Detect which cell encompasses the target text, then output its (x, y) center coordinate. 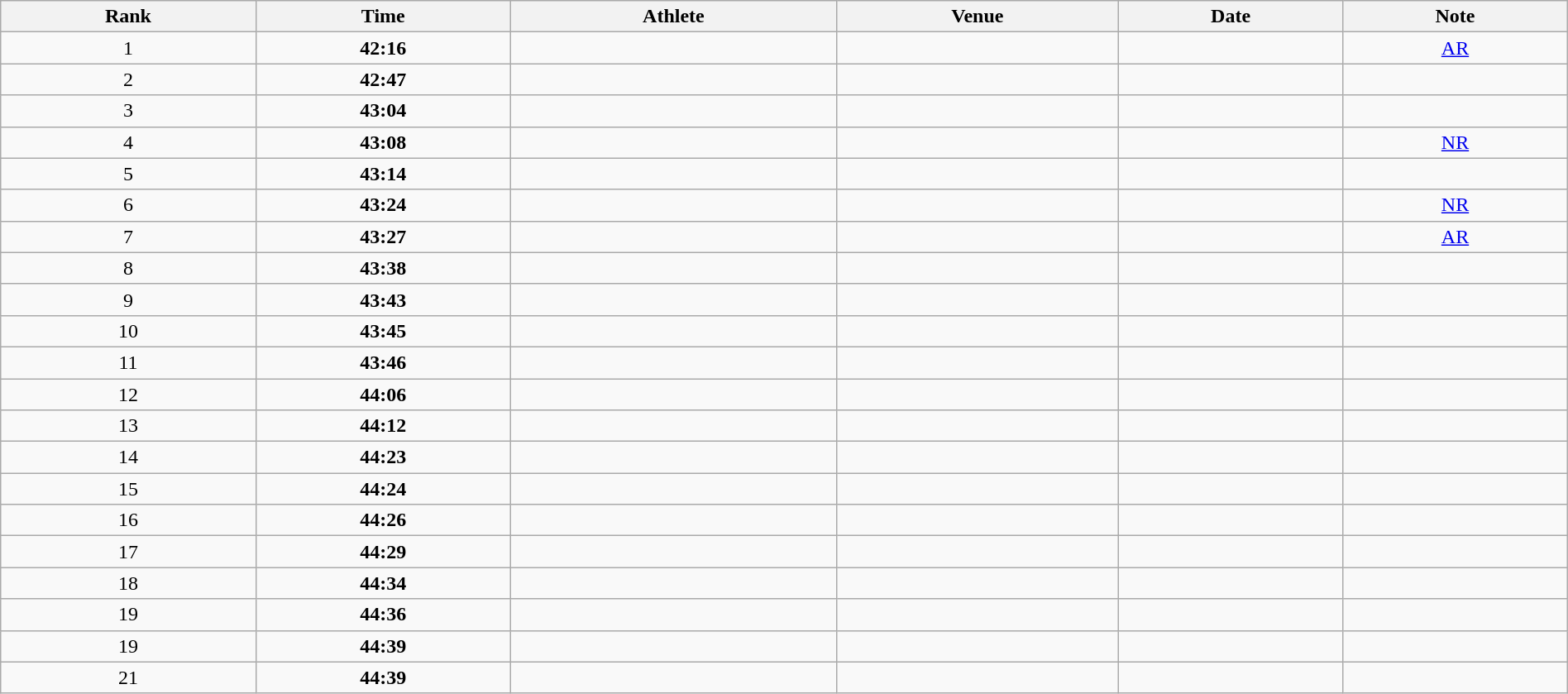
44:29 (383, 552)
43:14 (383, 174)
43:43 (383, 299)
44:06 (383, 395)
44:34 (383, 583)
43:08 (383, 142)
43:46 (383, 362)
42:16 (383, 48)
Date (1231, 17)
43:04 (383, 111)
Athlete (673, 17)
16 (128, 520)
5 (128, 174)
44:24 (383, 489)
8 (128, 268)
1 (128, 48)
Time (383, 17)
6 (128, 205)
43:45 (383, 331)
43:27 (383, 237)
17 (128, 552)
3 (128, 111)
44:36 (383, 615)
7 (128, 237)
12 (128, 395)
13 (128, 426)
4 (128, 142)
42:47 (383, 79)
44:23 (383, 457)
9 (128, 299)
10 (128, 331)
15 (128, 489)
14 (128, 457)
Rank (128, 17)
21 (128, 677)
Venue (978, 17)
11 (128, 362)
44:12 (383, 426)
Note (1456, 17)
43:24 (383, 205)
18 (128, 583)
44:26 (383, 520)
43:38 (383, 268)
2 (128, 79)
